Pinpoint the cell where the given text exists, returning its [X, Y] midpoint coordinate. 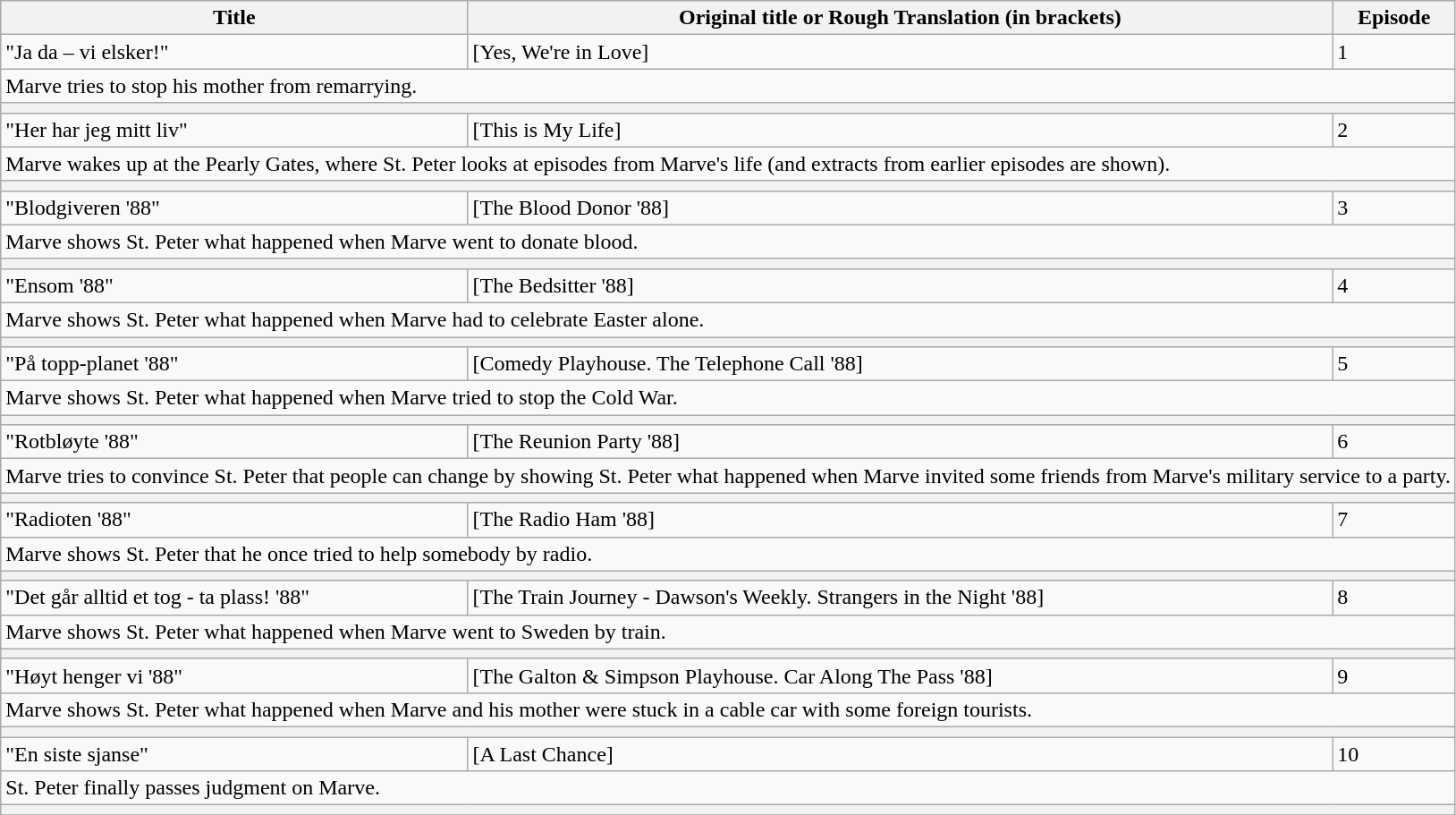
"Ja da – vi elsker!" [234, 52]
"Blodgiveren '88" [234, 208]
[The Radio Ham '88] [900, 520]
"Radioten '88" [234, 520]
[Comedy Playhouse. The Telephone Call '88] [900, 364]
4 [1394, 285]
[The Galton & Simpson Playhouse. Car Along The Pass '88] [900, 675]
Marve shows St. Peter what happened when Marve went to Sweden by train. [728, 632]
"På topp-planet '88" [234, 364]
Original title or Rough Translation (in brackets) [900, 18]
10 [1394, 754]
Marve shows St. Peter what happened when Marve went to donate blood. [728, 242]
Episode [1394, 18]
Marve wakes up at the Pearly Gates, where St. Peter looks at episodes from Marve's life (and extracts from earlier episodes are shown). [728, 164]
[The Reunion Party '88] [900, 442]
[This is My Life] [900, 130]
8 [1394, 598]
3 [1394, 208]
6 [1394, 442]
"Høyt henger vi '88" [234, 675]
"En siste sjanse" [234, 754]
[The Train Journey - Dawson's Weekly. Strangers in the Night '88] [900, 598]
Title [234, 18]
Marve shows St. Peter that he once tried to help somebody by radio. [728, 554]
Marve shows St. Peter what happened when Marve and his mother were stuck in a cable car with some foreign tourists. [728, 709]
Marve tries to stop his mother from remarrying. [728, 86]
"Rotbløyte '88" [234, 442]
[The Bedsitter '88] [900, 285]
"Det går alltid et tog - ta plass! '88" [234, 598]
[The Blood Donor '88] [900, 208]
[Yes, We're in Love] [900, 52]
9 [1394, 675]
1 [1394, 52]
7 [1394, 520]
Marve shows St. Peter what happened when Marve tried to stop the Cold War. [728, 398]
2 [1394, 130]
[A Last Chance] [900, 754]
"Her har jeg mitt liv" [234, 130]
5 [1394, 364]
Marve shows St. Peter what happened when Marve had to celebrate Easter alone. [728, 319]
"Ensom '88" [234, 285]
St. Peter finally passes judgment on Marve. [728, 788]
